Output the (X, Y) coordinate of the center of the cell containing the given text.  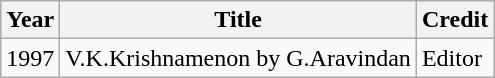
Credit (454, 20)
Title (238, 20)
1997 (30, 58)
Year (30, 20)
Editor (454, 58)
V.K.Krishnamenon by G.Aravindan (238, 58)
